Return (x, y) of the center of cell containing provided text 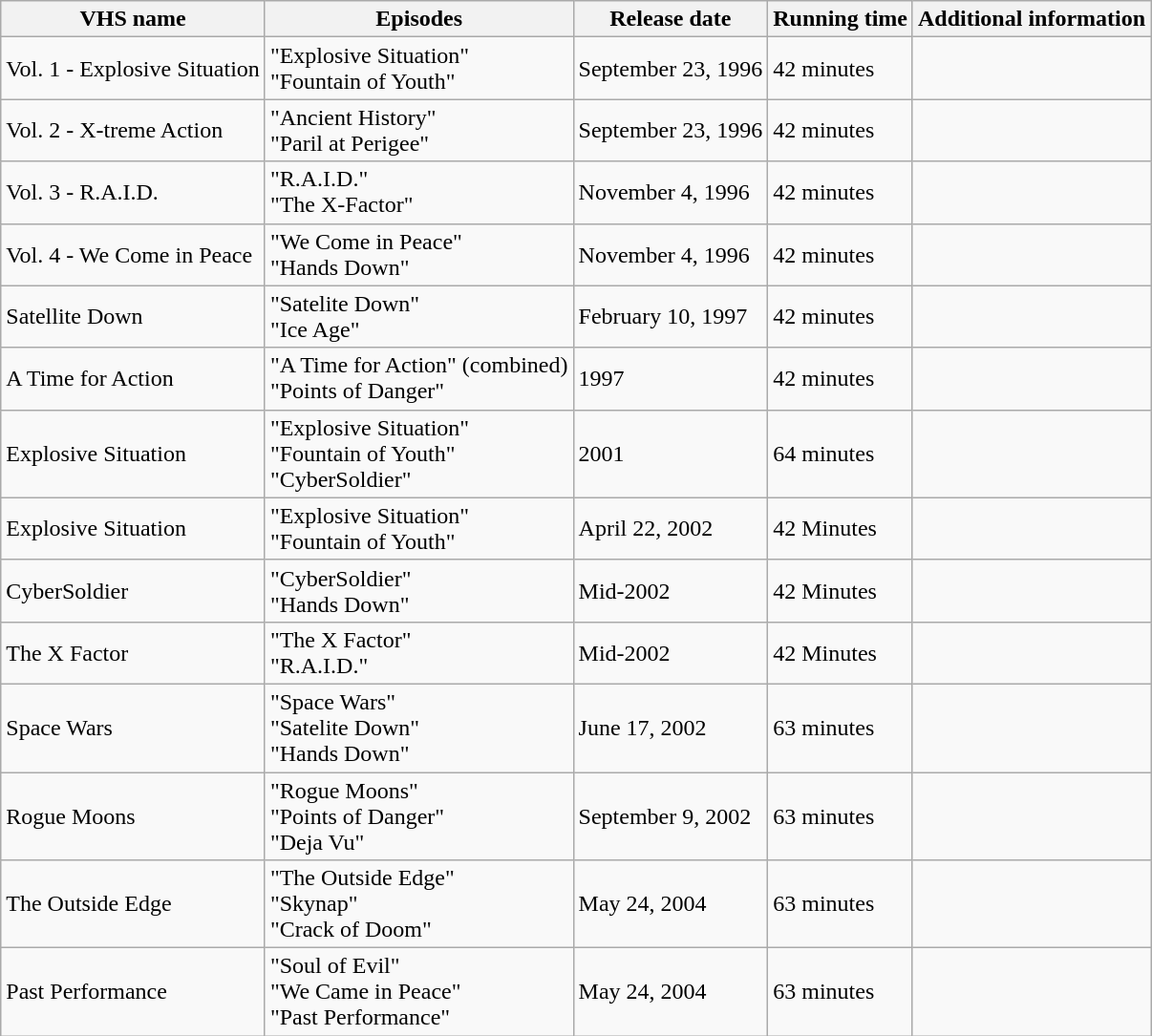
"The Outside Edge""Skynap""Crack of Doom" (418, 904)
1997 (671, 378)
"The X Factor""R.A.I.D." (418, 653)
The Outside Edge (134, 904)
Additional information (1032, 19)
Running time (841, 19)
2001 (671, 454)
"Explosive Situation""Fountain of Youth""CyberSoldier" (418, 454)
"Space Wars""Satelite Down""Hands Down" (418, 728)
February 10, 1997 (671, 317)
"Soul of Evil""We Came in Peace""Past Performance" (418, 992)
September 9, 2002 (671, 815)
April 22, 2002 (671, 529)
Episodes (418, 19)
Space Wars (134, 728)
"Satelite Down""Ice Age" (418, 317)
VHS name (134, 19)
"R.A.I.D.""The X-Factor" (418, 193)
Satellite Down (134, 317)
"CyberSoldier""Hands Down" (418, 590)
Release date (671, 19)
Rogue Moons (134, 815)
"We Come in Peace""Hands Down" (418, 254)
Vol. 4 - We Come in Peace (134, 254)
The X Factor (134, 653)
"Ancient History""Paril at Perigee" (418, 130)
"Rogue Moons""Points of Danger""Deja Vu" (418, 815)
A Time for Action (134, 378)
64 minutes (841, 454)
Vol. 3 - R.A.I.D. (134, 193)
June 17, 2002 (671, 728)
CyberSoldier (134, 590)
Vol. 2 - X-treme Action (134, 130)
Past Performance (134, 992)
Vol. 1 - Explosive Situation (134, 69)
"A Time for Action" (combined)"Points of Danger" (418, 378)
